Identify which cell holds the provided text, then report its [x, y] central coordinate. 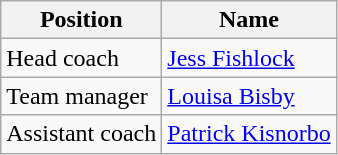
Position [82, 20]
Assistant coach [82, 134]
Team manager [82, 96]
Head coach [82, 58]
Jess Fishlock [249, 58]
Patrick Kisnorbo [249, 134]
Louisa Bisby [249, 96]
Name [249, 20]
